Provide the [X, Y] coordinate of the cell's center where the given text is located.  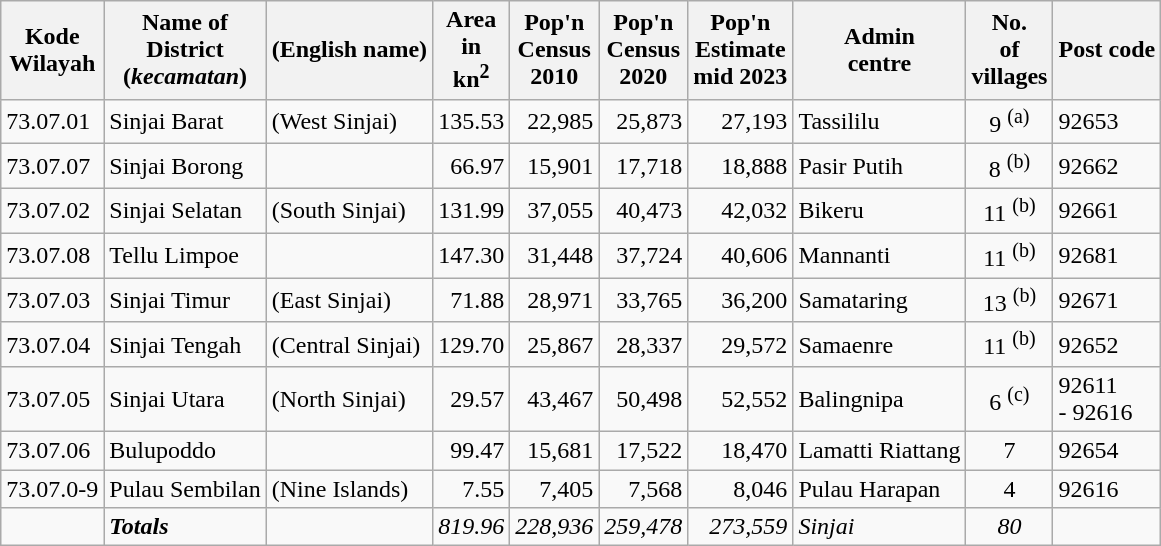
Pop'nEstimatemid 2023 [740, 50]
Sinjai Selatan [185, 210]
Sinjai Tengah [185, 344]
29,572 [740, 344]
92653 [1107, 122]
(English name) [349, 50]
7,405 [554, 489]
Pulau Harapan [880, 489]
80 [1010, 527]
92662 [1107, 166]
15,901 [554, 166]
37,055 [554, 210]
18,888 [740, 166]
Pulau Sembilan [185, 489]
92654 [1107, 451]
(Central Sinjai) [349, 344]
Sinjai Utara [185, 400]
43,467 [554, 400]
18,470 [740, 451]
Samataring [880, 300]
Areainkn2 [472, 50]
8 (b) [1010, 166]
73.07.07 [52, 166]
40,606 [740, 256]
8,046 [740, 489]
Kode Wilayah [52, 50]
17,522 [644, 451]
(West Sinjai) [349, 122]
42,032 [740, 210]
99.47 [472, 451]
92681 [1107, 256]
73.07.01 [52, 122]
73.07.05 [52, 400]
Sinjai Timur [185, 300]
92652 [1107, 344]
92616 [1107, 489]
Tellu Limpoe [185, 256]
73.07.02 [52, 210]
92671 [1107, 300]
259,478 [644, 527]
(South Sinjai) [349, 210]
71.88 [472, 300]
66.97 [472, 166]
228,936 [554, 527]
No.ofvillages [1010, 50]
31,448 [554, 256]
131.99 [472, 210]
(North Sinjai) [349, 400]
Pop'nCensus2020 [644, 50]
33,765 [644, 300]
52,552 [740, 400]
4 [1010, 489]
27,193 [740, 122]
29.57 [472, 400]
37,724 [644, 256]
28,971 [554, 300]
36,200 [740, 300]
Sinjai Borong [185, 166]
25,873 [644, 122]
25,867 [554, 344]
Post code [1107, 50]
129.70 [472, 344]
13 (b) [1010, 300]
22,985 [554, 122]
9 (a) [1010, 122]
28,337 [644, 344]
7,568 [644, 489]
819.96 [472, 527]
Admincentre [880, 50]
Pasir Putih [880, 166]
Bikeru [880, 210]
Tassililu [880, 122]
7.55 [472, 489]
(Nine Islands) [349, 489]
Balingnipa [880, 400]
73.07.08 [52, 256]
273,559 [740, 527]
73.07.06 [52, 451]
17,718 [644, 166]
Sinjai Barat [185, 122]
73.07.04 [52, 344]
73.07.0-9 [52, 489]
50,498 [644, 400]
6 (c) [1010, 400]
Sinjai [880, 527]
92661 [1107, 210]
15,681 [554, 451]
Samaenre [880, 344]
(East Sinjai) [349, 300]
Bulupoddo [185, 451]
73.07.03 [52, 300]
92611 - 92616 [1107, 400]
Mannanti [880, 256]
147.30 [472, 256]
Name ofDistrict(kecamatan) [185, 50]
135.53 [472, 122]
Pop'nCensus2010 [554, 50]
7 [1010, 451]
Lamatti Riattang [880, 451]
Totals [185, 527]
40,473 [644, 210]
